Extract the [X, Y] coordinate from the center of the cell holding the provided text.  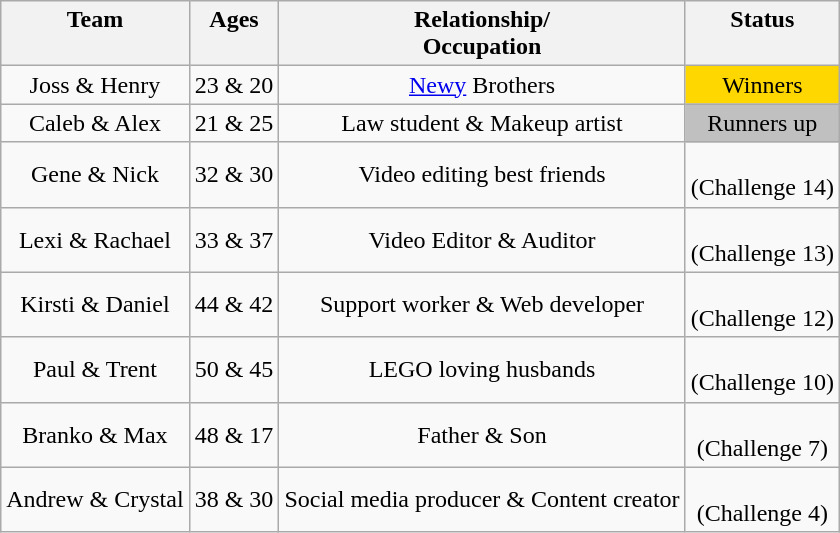
Kirsti & Daniel [95, 304]
48 & 17 [234, 434]
Newy Brothers [482, 85]
(Challenge 13) [762, 240]
Team [95, 34]
(Challenge 10) [762, 370]
Runners up [762, 123]
Gene & Nick [95, 174]
Video Editor & Auditor [482, 240]
(Challenge 4) [762, 500]
Father & Son [482, 434]
Branko & Max [95, 434]
44 & 42 [234, 304]
(Challenge 7) [762, 434]
(Challenge 14) [762, 174]
Support worker & Web developer [482, 304]
Video editing best friends [482, 174]
50 & 45 [234, 370]
Caleb & Alex [95, 123]
(Challenge 12) [762, 304]
Joss & Henry [95, 85]
Relationship/Occupation [482, 34]
21 & 25 [234, 123]
Status [762, 34]
LEGO loving husbands [482, 370]
23 & 20 [234, 85]
Lexi & Rachael [95, 240]
Ages [234, 34]
Andrew & Crystal [95, 500]
38 & 30 [234, 500]
Law student & Makeup artist [482, 123]
Winners [762, 85]
32 & 30 [234, 174]
Paul & Trent [95, 370]
33 & 37 [234, 240]
Social media producer & Content creator [482, 500]
